Pinpoint the cell where the given text exists, returning its (x, y) midpoint coordinate. 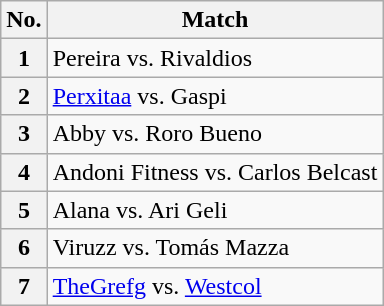
2 (24, 96)
Match (215, 20)
3 (24, 134)
Pereira vs. Rivaldios (215, 58)
Andoni Fitness vs. Carlos Belcast (215, 172)
6 (24, 248)
7 (24, 286)
Alana vs. Ari Geli (215, 210)
No. (24, 20)
TheGrefg vs. Westcol (215, 286)
Viruzz vs. Tomás Mazza (215, 248)
5 (24, 210)
1 (24, 58)
Perxitaa vs. Gaspi (215, 96)
Abby vs. Roro Bueno (215, 134)
4 (24, 172)
